Search for the cell housing the specified text and yield its [X, Y] center coordinate. 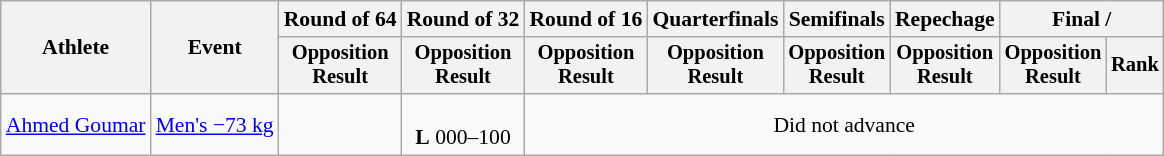
Did not advance [844, 124]
Rank [1135, 66]
Round of 64 [340, 19]
L 000–100 [464, 124]
Repechage [945, 19]
Men's −73 kg [215, 124]
Quarterfinals [715, 19]
Athlete [76, 48]
Semifinals [836, 19]
Event [215, 48]
Ahmed Goumar [76, 124]
Round of 16 [586, 19]
Round of 32 [464, 19]
Final / [1082, 19]
